Output the (x, y) coordinate of the center of the cell containing the given text.  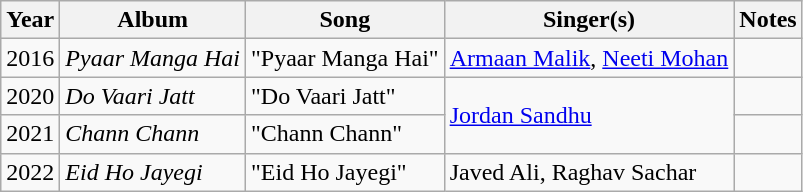
Pyaar Manga Hai (153, 58)
Eid Ho Jayegi (153, 172)
Armaan Malik, Neeti Mohan (589, 58)
"Eid Ho Jayegi" (346, 172)
Do Vaari Jatt (153, 96)
Song (346, 20)
2021 (30, 134)
Chann Chann (153, 134)
2020 (30, 96)
Notes (768, 20)
Album (153, 20)
Javed Ali, Raghav Sachar (589, 172)
"Chann Chann" (346, 134)
Singer(s) (589, 20)
"Pyaar Manga Hai" (346, 58)
2016 (30, 58)
Year (30, 20)
"Do Vaari Jatt" (346, 96)
Jordan Sandhu (589, 115)
2022 (30, 172)
